Determine the [x, y] coordinate at the center of the cell enclosing the given text.  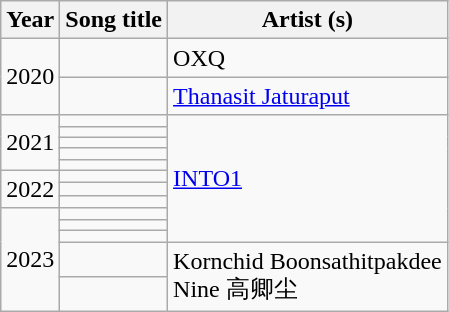
Year [30, 20]
2021 [30, 142]
Artist (s) [308, 20]
INTO1 [308, 178]
OXQ [308, 58]
2022 [30, 189]
2023 [30, 260]
Song title [114, 20]
Kornchid BoonsathitpakdeeNine 高卿尘 [308, 277]
Thanasit Jaturaput [308, 96]
2020 [30, 77]
